Detect which cell encompasses the target text, then output its (X, Y) center coordinate. 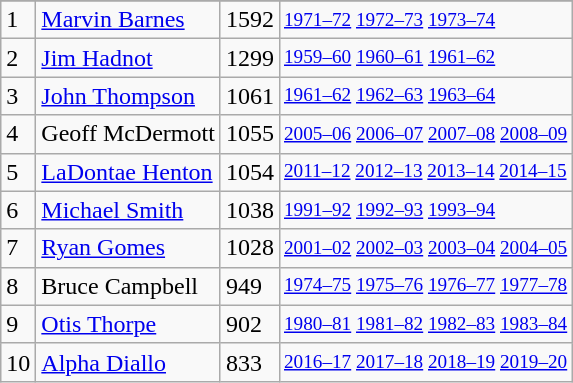
7 (18, 248)
902 (250, 324)
2001–02 2002–03 2003–04 2004–05 (425, 248)
1055 (250, 134)
5 (18, 172)
Ryan Gomes (128, 248)
4 (18, 134)
1299 (250, 58)
949 (250, 286)
833 (250, 362)
8 (18, 286)
Michael Smith (128, 210)
Jim Hadnot (128, 58)
Bruce Campbell (128, 286)
10 (18, 362)
1961–62 1962–63 1963–64 (425, 96)
1028 (250, 248)
2016–17 2017–18 2018–19 2019–20 (425, 362)
Geoff McDermott (128, 134)
1959–60 1960–61 1961–62 (425, 58)
2011–12 2012–13 2013–14 2014–15 (425, 172)
Marvin Barnes (128, 20)
1980–81 1981–82 1982–83 1983–84 (425, 324)
Otis Thorpe (128, 324)
1991–92 1992–93 1993–94 (425, 210)
2 (18, 58)
1038 (250, 210)
9 (18, 324)
LaDontae Henton (128, 172)
1592 (250, 20)
3 (18, 96)
6 (18, 210)
1054 (250, 172)
1974–75 1975–76 1976–77 1977–78 (425, 286)
2005–06 2006–07 2007–08 2008–09 (425, 134)
John Thompson (128, 96)
1971–72 1972–73 1973–74 (425, 20)
1 (18, 20)
Alpha Diallo (128, 362)
1061 (250, 96)
